Return (X, Y) of the center of cell containing provided text 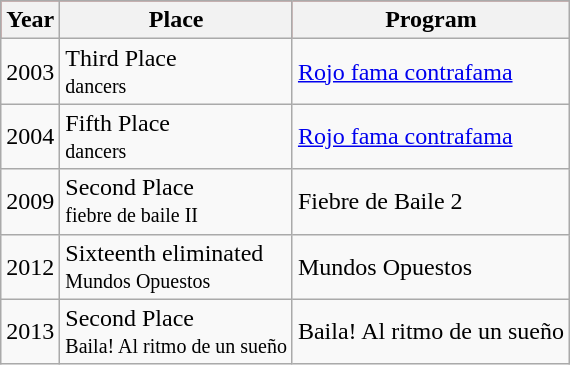
Year (30, 20)
Third Placedancers (176, 72)
2003 (30, 72)
2009 (30, 202)
Fifth Placedancers (176, 136)
Second PlaceBaila! Al ritmo de un sueño (176, 332)
Sixteenth eliminatedMundos Opuestos (176, 266)
Place (176, 20)
Fiebre de Baile 2 (430, 202)
Second Placefiebre de baile II (176, 202)
2013 (30, 332)
Baila! Al ritmo de un sueño (430, 332)
Program (430, 20)
2012 (30, 266)
Mundos Opuestos (430, 266)
2004 (30, 136)
